Pinpoint the cell where the given text exists, returning its (x, y) midpoint coordinate. 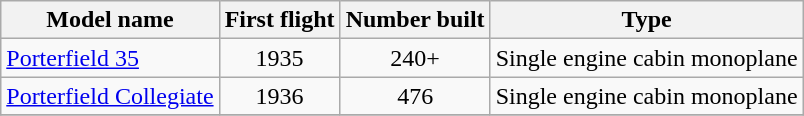
Type (646, 20)
240+ (415, 58)
First flight (280, 20)
1936 (280, 96)
Porterfield 35 (110, 58)
1935 (280, 58)
Model name (110, 20)
Number built (415, 20)
Porterfield Collegiate (110, 96)
476 (415, 96)
